Search for the cell housing the specified text and yield its (X, Y) center coordinate. 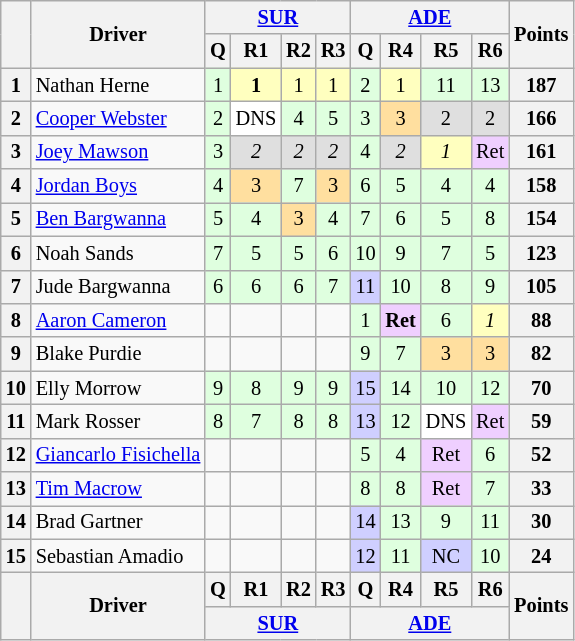
59 (541, 421)
Joey Mawson (118, 152)
30 (541, 522)
166 (541, 118)
123 (541, 253)
Jordan Boys (118, 186)
Cooper Webster (118, 118)
Blake Purdie (118, 354)
NC (446, 556)
Aaron Cameron (118, 320)
Mark Rosser (118, 421)
Sebastian Amadio (118, 556)
158 (541, 186)
Elly Morrow (118, 388)
Nathan Herne (118, 85)
Giancarlo Fisichella (118, 455)
187 (541, 85)
52 (541, 455)
82 (541, 354)
Brad Gartner (118, 522)
105 (541, 287)
88 (541, 320)
161 (541, 152)
33 (541, 489)
24 (541, 556)
70 (541, 388)
Tim Macrow (118, 489)
Noah Sands (118, 253)
Jude Bargwanna (118, 287)
154 (541, 219)
Ben Bargwanna (118, 219)
